Return the (x, y) coordinate for the center point of the cell that contains the specified text.  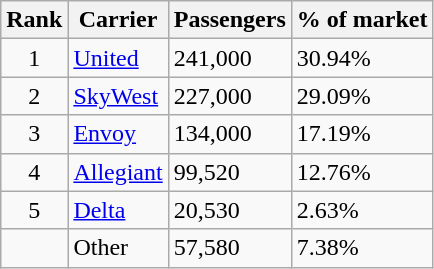
3 (34, 134)
227,000 (230, 96)
30.94% (362, 58)
17.19% (362, 134)
12.76% (362, 172)
4 (34, 172)
2 (34, 96)
20,530 (230, 210)
5 (34, 210)
241,000 (230, 58)
7.38% (362, 248)
% of market (362, 20)
Envoy (118, 134)
134,000 (230, 134)
Rank (34, 20)
Carrier (118, 20)
1 (34, 58)
Other (118, 248)
99,520 (230, 172)
57,580 (230, 248)
Allegiant (118, 172)
29.09% (362, 96)
United (118, 58)
Delta (118, 210)
SkyWest (118, 96)
2.63% (362, 210)
Passengers (230, 20)
